Extract the (X, Y) coordinate from the center of the cell holding the provided text.  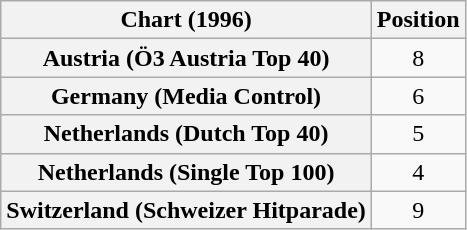
Switzerland (Schweizer Hitparade) (186, 210)
Germany (Media Control) (186, 96)
8 (418, 58)
Netherlands (Single Top 100) (186, 172)
4 (418, 172)
Position (418, 20)
5 (418, 134)
9 (418, 210)
Chart (1996) (186, 20)
6 (418, 96)
Netherlands (Dutch Top 40) (186, 134)
Austria (Ö3 Austria Top 40) (186, 58)
